Extract the (X, Y) coordinate from the center of the cell holding the provided text.  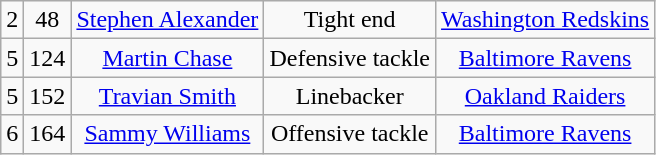
Oakland Raiders (546, 96)
2 (12, 20)
Travian Smith (168, 96)
Offensive tackle (350, 134)
6 (12, 134)
164 (48, 134)
Washington Redskins (546, 20)
Sammy Williams (168, 134)
Stephen Alexander (168, 20)
152 (48, 96)
Martin Chase (168, 58)
48 (48, 20)
Tight end (350, 20)
Defensive tackle (350, 58)
124 (48, 58)
Linebacker (350, 96)
